Pinpoint the cell where the given text exists, returning its (X, Y) midpoint coordinate. 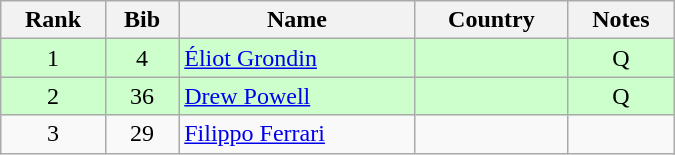
1 (54, 58)
Rank (54, 20)
3 (54, 134)
2 (54, 96)
36 (142, 96)
Éliot Grondin (298, 58)
Notes (622, 20)
Drew Powell (298, 96)
Filippo Ferrari (298, 134)
4 (142, 58)
29 (142, 134)
Name (298, 20)
Bib (142, 20)
Country (491, 20)
